Find where the given text appears and provide that cell's center as (X, Y) coordinate. 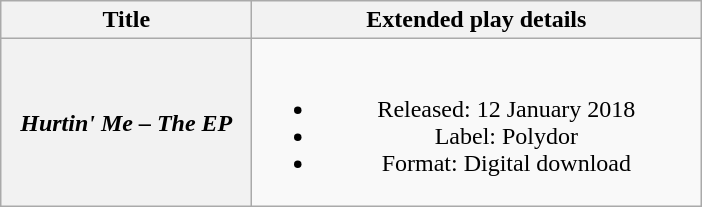
Title (126, 20)
Released: 12 January 2018Label: PolydorFormat: Digital download (476, 122)
Extended play details (476, 20)
Hurtin' Me – The EP (126, 122)
